Provide the (x, y) coordinate of the cell's center where the given text is located.  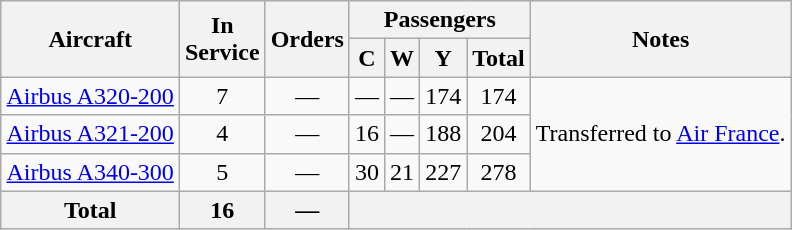
204 (499, 134)
Y (444, 58)
Aircraft (90, 39)
Passengers (440, 20)
C (366, 58)
Airbus A321-200 (90, 134)
Orders (307, 39)
Airbus A320-200 (90, 96)
5 (222, 172)
278 (499, 172)
188 (444, 134)
Airbus A340-300 (90, 172)
InService (222, 39)
Transferred to Air France. (660, 134)
30 (366, 172)
4 (222, 134)
7 (222, 96)
Notes (660, 39)
21 (402, 172)
W (402, 58)
227 (444, 172)
